Detect which cell encompasses the target text, then output its [x, y] center coordinate. 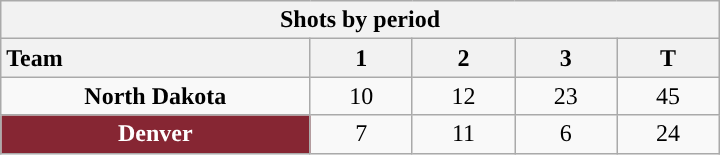
10 [361, 96]
Team [156, 58]
2 [463, 58]
1 [361, 58]
7 [361, 134]
24 [668, 134]
North Dakota [156, 96]
3 [566, 58]
45 [668, 96]
11 [463, 134]
23 [566, 96]
T [668, 58]
Shots by period [360, 20]
12 [463, 96]
6 [566, 134]
Denver [156, 134]
